Capture the cell that displays the provided text and extract its (x, y) central coordinate. 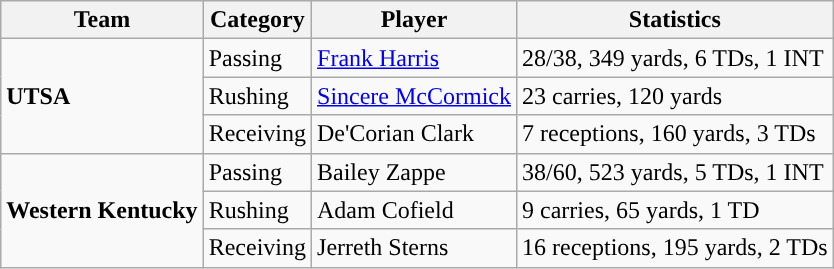
Statistics (676, 20)
Bailey Zappe (414, 172)
Sincere McCormick (414, 96)
Category (257, 20)
16 receptions, 195 yards, 2 TDs (676, 248)
Player (414, 20)
Western Kentucky (102, 210)
38/60, 523 yards, 5 TDs, 1 INT (676, 172)
7 receptions, 160 yards, 3 TDs (676, 134)
Frank Harris (414, 58)
Adam Cofield (414, 210)
23 carries, 120 yards (676, 96)
28/38, 349 yards, 6 TDs, 1 INT (676, 58)
9 carries, 65 yards, 1 TD (676, 210)
UTSA (102, 96)
De'Corian Clark (414, 134)
Jerreth Sterns (414, 248)
Team (102, 20)
